Output the [X, Y] coordinate of the center of the cell containing the given text.  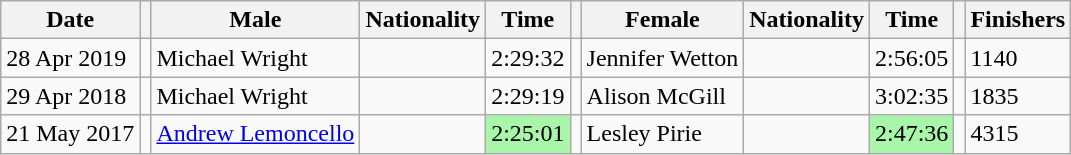
Andrew Lemoncello [256, 134]
2:56:05 [911, 58]
Jennifer Wetton [662, 58]
Male [256, 20]
1835 [1018, 96]
28 Apr 2019 [70, 58]
2:29:19 [528, 96]
Finishers [1018, 20]
Female [662, 20]
2:29:32 [528, 58]
3:02:35 [911, 96]
Lesley Pirie [662, 134]
2:47:36 [911, 134]
4315 [1018, 134]
1140 [1018, 58]
29 Apr 2018 [70, 96]
2:25:01 [528, 134]
Date [70, 20]
Alison McGill [662, 96]
21 May 2017 [70, 134]
